Return the [X, Y] coordinate for the center point of the cell that contains the specified text.  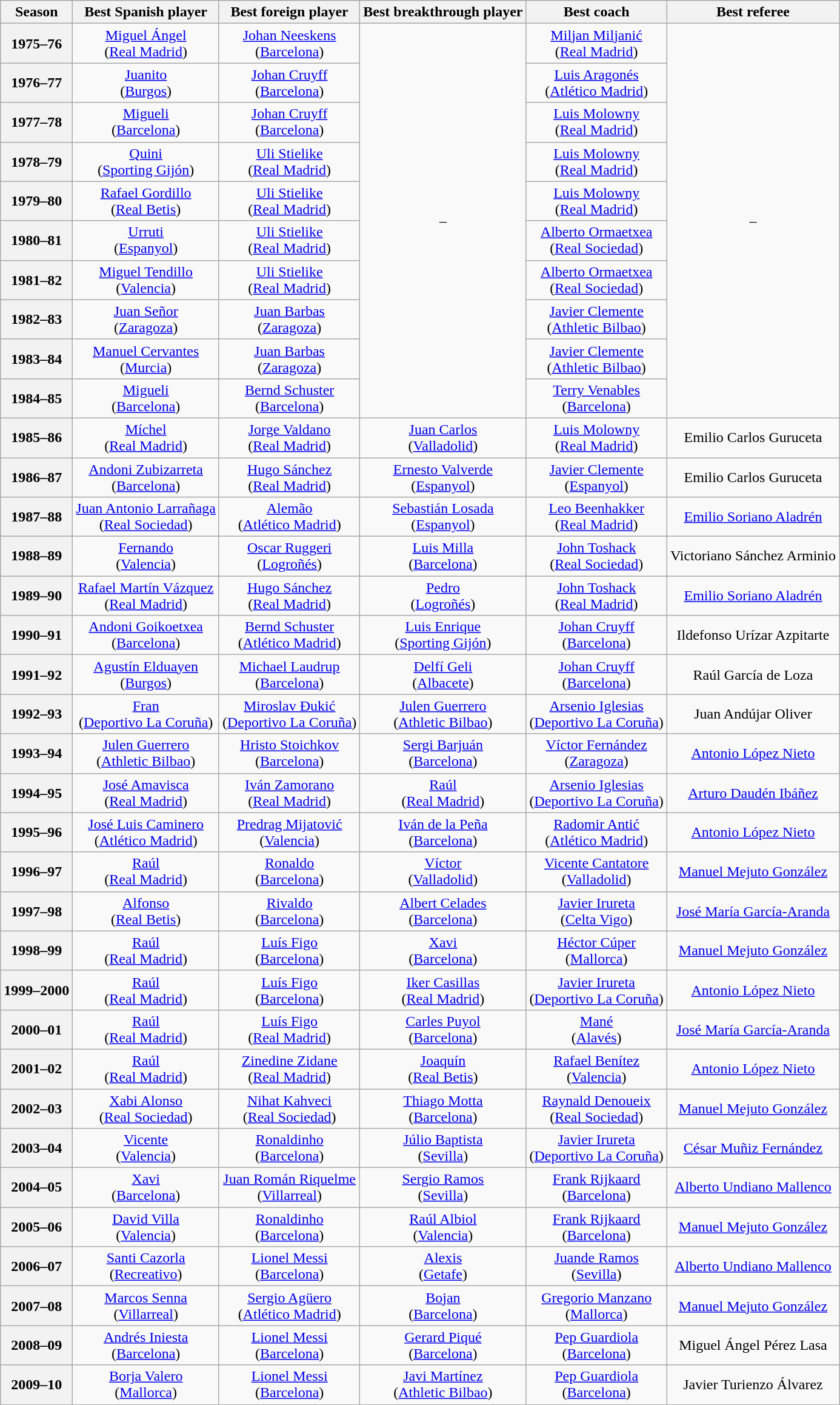
Quini(Sporting Gijón) [146, 161]
Juan Carlos(Valladolid) [443, 438]
Rafael Gordillo(Real Betis) [146, 201]
2009–10 [36, 1385]
1998–99 [36, 951]
César Muñiz Fernández [753, 1148]
Luis Milla(Barcelona) [443, 557]
Best referee [753, 12]
Joaquín(Real Betis) [443, 1068]
1990–91 [36, 635]
Xabi Alonso(Real Sociedad) [146, 1108]
Jorge Valdano(Real Madrid) [289, 438]
Santi Cazorla(Recreativo) [146, 1266]
1978–79 [36, 161]
Best coach [596, 12]
Alexis(Getafe) [443, 1266]
Carles Puyol(Barcelona) [443, 1030]
John Toshack(Real Sociedad) [596, 557]
Miguel Ángel Pérez Lasa [753, 1345]
Mané(Alavés) [596, 1030]
1994–95 [36, 793]
Gerard Piqué(Barcelona) [443, 1345]
1993–94 [36, 753]
Marcos Senna(Villarreal) [146, 1306]
Víctor(Valladolid) [443, 872]
Gregorio Manzano(Mallorca) [596, 1306]
Victoriano Sánchez Arminio [753, 557]
Héctor Cúper(Mallorca) [596, 951]
Hristo Stoichkov(Barcelona) [289, 753]
1991–92 [36, 674]
1997–98 [36, 911]
Juan Andújar Oliver [753, 714]
1982–83 [36, 319]
2006–07 [36, 1266]
Rafael Martín Vázquez(Real Madrid) [146, 595]
Andoni Goikoetxea(Barcelona) [146, 635]
Johan Neeskens(Barcelona) [289, 44]
1989–90 [36, 595]
Delfí Geli(Albacete) [443, 674]
Zinedine Zidane(Real Madrid) [289, 1068]
Vicente Cantatore(Valladolid) [596, 872]
Ronaldo(Barcelona) [289, 872]
David Villa(Valencia) [146, 1227]
Raúl García de Loza [753, 674]
1983–84 [36, 359]
Juan Señor(Zaragoza) [146, 319]
Juan Antonio Larrañaga(Real Sociedad) [146, 517]
Víctor Fernández(Zaragoza) [596, 753]
Vicente(Valencia) [146, 1148]
2003–04 [36, 1148]
1988–89 [36, 557]
Luís Figo(Real Madrid) [289, 1030]
Alemão(Atlético Madrid) [289, 517]
Bernd Schuster(Barcelona) [289, 398]
Borja Valero(Mallorca) [146, 1385]
Predrag Mijatović(Valencia) [289, 832]
Luis Enrique(Sporting Gijón) [443, 635]
1977–78 [36, 122]
1984–85 [36, 398]
Leo Beenhakker(Real Madrid) [596, 517]
Sergio Agüero(Atlético Madrid) [289, 1306]
Javier Irureta(Celta Vigo) [596, 911]
Miguel Tendillo(Valencia) [146, 280]
Manuel Cervantes(Murcia) [146, 359]
Javier Turienzo Álvarez [753, 1385]
Best Spanish player [146, 12]
Sergi Barjuán(Barcelona) [443, 753]
Rafael Benítez(Valencia) [596, 1068]
Sergio Ramos(Sevilla) [443, 1187]
Raúl Albiol(Valencia) [443, 1227]
Juanito(Burgos) [146, 82]
Radomir Antić(Atlético Madrid) [596, 832]
Bojan(Barcelona) [443, 1306]
Albert Celades(Barcelona) [443, 911]
Raynald Denoueix(Real Sociedad) [596, 1108]
1992–93 [36, 714]
Rivaldo(Barcelona) [289, 911]
Best breakthrough player [443, 12]
2004–05 [36, 1187]
1981–82 [36, 280]
Javier Clemente(Espanyol) [596, 477]
Urruti(Espanyol) [146, 240]
Miroslav Đukić(Deportivo La Coruña) [289, 714]
2002–03 [36, 1108]
1987–88 [36, 517]
Iker Casillas(Real Madrid) [443, 990]
Bernd Schuster(Atlético Madrid) [289, 635]
Miguel Ángel(Real Madrid) [146, 44]
Arturo Daudén Ibáñez [753, 793]
2008–09 [36, 1345]
José Amavisca(Real Madrid) [146, 793]
1980–81 [36, 240]
Thiago Motta(Barcelona) [443, 1108]
Terry Venables(Barcelona) [596, 398]
Luis Aragonés(Atlético Madrid) [596, 82]
Fernando(Valencia) [146, 557]
Iván de la Peña(Barcelona) [443, 832]
2001–02 [36, 1068]
Júlio Baptista(Sevilla) [443, 1148]
Juande Ramos(Sevilla) [596, 1266]
1996–97 [36, 872]
Javi Martínez(Athletic Bilbao) [443, 1385]
2005–06 [36, 1227]
Andrés Iniesta(Barcelona) [146, 1345]
Iván Zamorano(Real Madrid) [289, 793]
Agustín Elduayen(Burgos) [146, 674]
1976–77 [36, 82]
Míchel(Real Madrid) [146, 438]
Best foreign player [289, 12]
Season [36, 12]
Pedro(Logroñés) [443, 595]
2000–01 [36, 1030]
1995–96 [36, 832]
1985–86 [36, 438]
Michael Laudrup(Barcelona) [289, 674]
1979–80 [36, 201]
Oscar Ruggeri(Logroñés) [289, 557]
1975–76 [36, 44]
Ernesto Valverde(Espanyol) [443, 477]
Alfonso(Real Betis) [146, 911]
Juan Román Riquelme(Villarreal) [289, 1187]
Fran(Deportivo La Coruña) [146, 714]
Andoni Zubizarreta(Barcelona) [146, 477]
1986–87 [36, 477]
Ildefonso Urízar Azpitarte [753, 635]
José Luis Caminero(Atlético Madrid) [146, 832]
1999–2000 [36, 990]
John Toshack(Real Madrid) [596, 595]
Sebastián Losada(Espanyol) [443, 517]
Nihat Kahveci(Real Sociedad) [289, 1108]
2007–08 [36, 1306]
Miljan Miljanić (Real Madrid) [596, 44]
